Find where the given text appears and provide that cell's center as (x, y) coordinate. 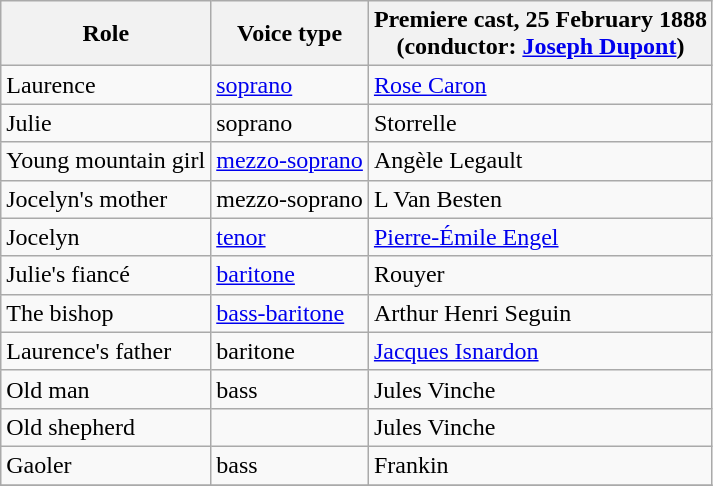
Young mountain girl (106, 161)
Old man (106, 389)
L Van Besten (540, 199)
Gaoler (106, 465)
Julie (106, 123)
bass-baritone (290, 313)
Laurence (106, 85)
Jocelyn's mother (106, 199)
Voice type (290, 34)
tenor (290, 237)
Premiere cast, 25 February 1888(conductor: Joseph Dupont) (540, 34)
Frankin (540, 465)
Pierre-Émile Engel (540, 237)
The bishop (106, 313)
Angèle Legault (540, 161)
Old shepherd (106, 427)
Rouyer (540, 275)
Role (106, 34)
Julie's fiancé (106, 275)
Rose Caron (540, 85)
Arthur Henri Seguin (540, 313)
Jocelyn (106, 237)
Jacques Isnardon (540, 351)
Laurence's father (106, 351)
Storrelle (540, 123)
